Search for the cell housing the specified text and yield its (x, y) center coordinate. 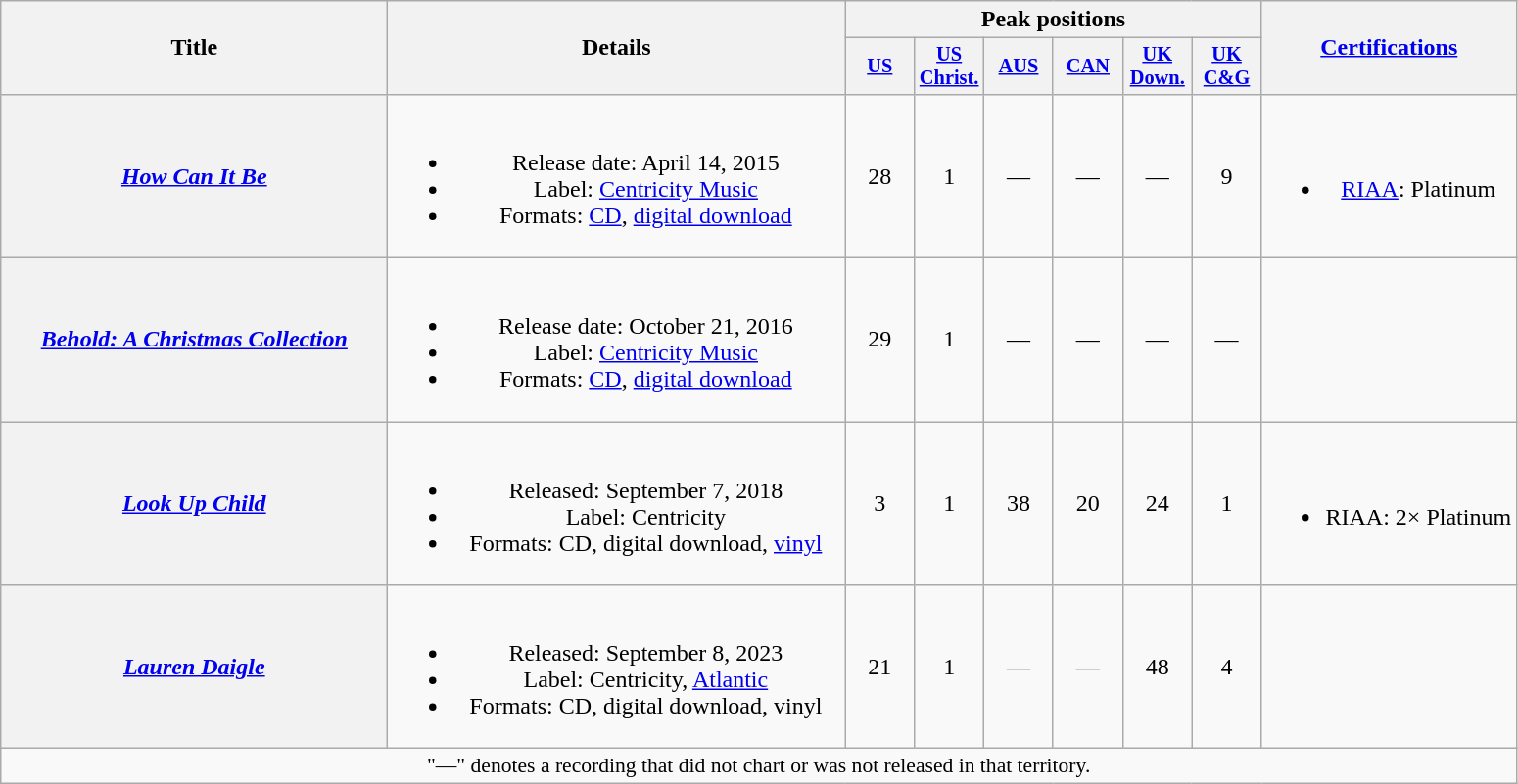
"—" denotes a recording that did not chart or was not released in that territory. (759, 766)
How Can It Be (194, 176)
24 (1158, 503)
Certifications (1389, 48)
28 (879, 176)
21 (879, 668)
4 (1226, 668)
Peak positions (1054, 20)
20 (1087, 503)
RIAA: Platinum (1389, 176)
US Christ. (950, 67)
Release date: October 21, 2016Label: Centricity MusicFormats: CD, digital download (617, 341)
UKC&G (1226, 67)
CAN (1087, 67)
AUS (1019, 67)
38 (1019, 503)
Released: September 8, 2023Label: Centricity, AtlanticFormats: CD, digital download, vinyl (617, 668)
Title (194, 48)
RIAA: 2× Platinum (1389, 503)
Lauren Daigle (194, 668)
Released: September 7, 2018Label: CentricityFormats: CD, digital download, vinyl (617, 503)
29 (879, 341)
Look Up Child (194, 503)
UKDown. (1158, 67)
US (879, 67)
3 (879, 503)
Behold: A Christmas Collection (194, 341)
Details (617, 48)
Release date: April 14, 2015Label: Centricity MusicFormats: CD, digital download (617, 176)
9 (1226, 176)
48 (1158, 668)
